Search for the cell housing the specified text and yield its (X, Y) center coordinate. 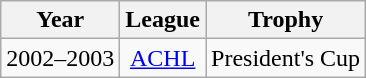
President's Cup (286, 58)
2002–2003 (60, 58)
Trophy (286, 20)
Year (60, 20)
League (163, 20)
ACHL (163, 58)
